Return the [X, Y] coordinate for the center point of the cell that contains the specified text.  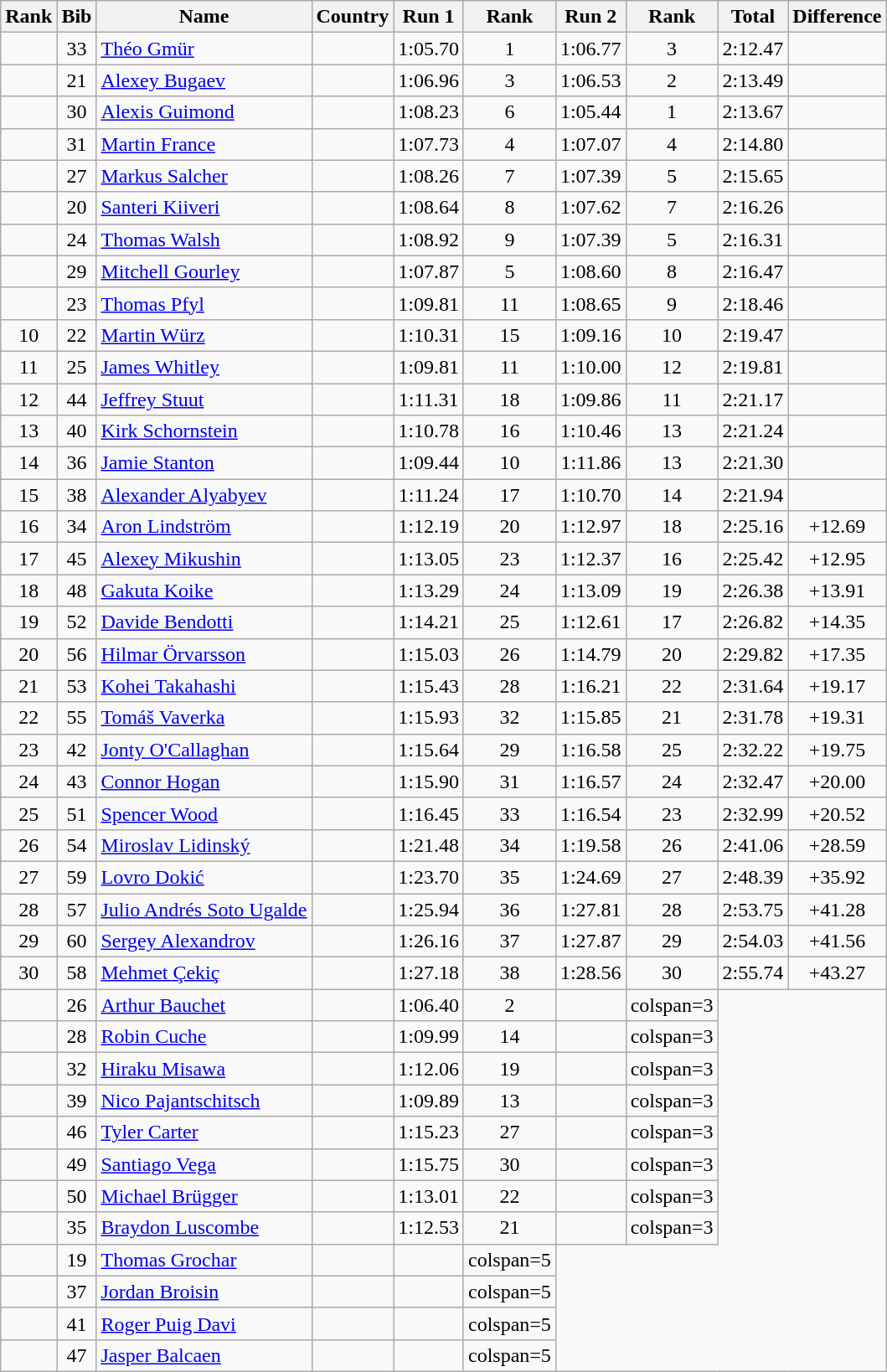
Arthur Bauchet [204, 1005]
39 [77, 1101]
1:12.97 [590, 527]
Markus Salcher [204, 176]
2:53.75 [753, 909]
+20.00 [838, 781]
1:07.62 [590, 208]
1:10.46 [590, 431]
1:07.07 [590, 144]
2:55.74 [753, 973]
+14.35 [838, 622]
Difference [838, 17]
Santiago Vega [204, 1164]
52 [77, 622]
1:19.58 [590, 845]
Théo Gmür [204, 49]
Kohei Takahashi [204, 686]
James Whitley [204, 367]
+19.17 [838, 686]
2:31.64 [753, 686]
Hiraku Misawa [204, 1069]
1:12.19 [429, 527]
Santeri Kiiveri [204, 208]
1:07.73 [429, 144]
Alexis Guimond [204, 112]
2:26.38 [753, 591]
Bib [77, 17]
1:09.99 [429, 1037]
2:31.78 [753, 718]
Jonty O'Callaghan [204, 750]
1:08.64 [429, 208]
Country [353, 17]
1:08.65 [590, 303]
2:25.16 [753, 527]
1:12.37 [590, 559]
6 [509, 112]
Run 1 [429, 17]
1:10.78 [429, 431]
+17.35 [838, 654]
Name [204, 17]
1:15.90 [429, 781]
Braydon Luscombe [204, 1228]
2:21.24 [753, 431]
1:11.24 [429, 495]
Miroslav Lidinský [204, 845]
1:16.57 [590, 781]
Jeffrey Stuut [204, 400]
1:27.18 [429, 973]
44 [77, 400]
51 [77, 813]
2:54.03 [753, 941]
1:10.31 [429, 335]
1:16.58 [590, 750]
2:41.06 [753, 845]
1:10.70 [590, 495]
2:21.17 [753, 400]
Kirk Schornstein [204, 431]
1:08.23 [429, 112]
2:14.80 [753, 144]
1:13.09 [590, 591]
1:06.53 [590, 80]
1:16.45 [429, 813]
57 [77, 909]
Total [753, 17]
Tomáš Vaverka [204, 718]
1:06.40 [429, 1005]
Thomas Pfyl [204, 303]
+20.52 [838, 813]
Sergey Alexandrov [204, 941]
Nico Pajantschitsch [204, 1101]
+41.56 [838, 941]
1:13.05 [429, 559]
1:05.70 [429, 49]
41 [77, 1323]
1:08.60 [590, 271]
1:27.81 [590, 909]
+28.59 [838, 845]
2:32.99 [753, 813]
+43.27 [838, 973]
1:05.44 [590, 112]
1:14.79 [590, 654]
59 [77, 877]
1:12.06 [429, 1069]
2:16.31 [753, 240]
1:08.92 [429, 240]
1:09.16 [590, 335]
2:18.46 [753, 303]
Mehmet Çekiç [204, 973]
Jasper Balcaen [204, 1355]
1:28.56 [590, 973]
Connor Hogan [204, 781]
45 [77, 559]
+13.91 [838, 591]
Thomas Walsh [204, 240]
1:13.01 [429, 1196]
56 [77, 654]
2:29.82 [753, 654]
Jordan Broisin [204, 1292]
53 [77, 686]
+12.69 [838, 527]
49 [77, 1164]
1:15.23 [429, 1132]
1:10.00 [590, 367]
48 [77, 591]
Hilmar Örvarsson [204, 654]
+19.75 [838, 750]
2:21.94 [753, 495]
1:11.86 [590, 463]
1:15.93 [429, 718]
Alexey Bugaev [204, 80]
47 [77, 1355]
1:09.44 [429, 463]
Thomas Grochar [204, 1260]
Aron Lindström [204, 527]
+41.28 [838, 909]
2:15.65 [753, 176]
2:48.39 [753, 877]
+19.31 [838, 718]
1:24.69 [590, 877]
50 [77, 1196]
58 [77, 973]
2:13.67 [753, 112]
2:19.81 [753, 367]
Alexander Alyabyev [204, 495]
Martin Würz [204, 335]
1:15.64 [429, 750]
1:08.26 [429, 176]
1:15.85 [590, 718]
Lovro Dokić [204, 877]
Run 2 [590, 17]
2:12.47 [753, 49]
42 [77, 750]
Michael Brügger [204, 1196]
Mitchell Gourley [204, 271]
1:07.87 [429, 271]
1:14.21 [429, 622]
2:32.22 [753, 750]
1:12.53 [429, 1228]
1:15.03 [429, 654]
54 [77, 845]
1:25.94 [429, 909]
46 [77, 1132]
Jamie Stanton [204, 463]
2:16.26 [753, 208]
1:13.29 [429, 591]
+12.95 [838, 559]
55 [77, 718]
1:09.86 [590, 400]
Julio Andrés Soto Ugalde [204, 909]
Tyler Carter [204, 1132]
Gakuta Koike [204, 591]
2:16.47 [753, 271]
1:16.54 [590, 813]
2:21.30 [753, 463]
1:16.21 [590, 686]
1:09.89 [429, 1101]
1:06.77 [590, 49]
2:25.42 [753, 559]
1:15.43 [429, 686]
1:15.75 [429, 1164]
Spencer Wood [204, 813]
Alexey Mikushin [204, 559]
Roger Puig Davi [204, 1323]
2:13.49 [753, 80]
1:06.96 [429, 80]
1:23.70 [429, 877]
Robin Cuche [204, 1037]
1:27.87 [590, 941]
1:11.31 [429, 400]
40 [77, 431]
1:21.48 [429, 845]
43 [77, 781]
Martin France [204, 144]
1:12.61 [590, 622]
2:32.47 [753, 781]
1:26.16 [429, 941]
2:19.47 [753, 335]
2:26.82 [753, 622]
60 [77, 941]
+35.92 [838, 877]
Davide Bendotti [204, 622]
